Return (x, y) of the center of cell containing provided text 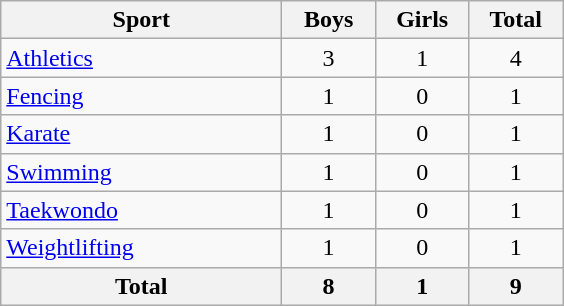
4 (516, 58)
Weightlifting (142, 248)
Taekwondo (142, 210)
9 (516, 286)
Swimming (142, 172)
Athletics (142, 58)
Fencing (142, 96)
Girls (422, 20)
3 (329, 58)
Boys (329, 20)
Karate (142, 134)
8 (329, 286)
Sport (142, 20)
